Scan for the cell matching the given text and deliver its (x, y) coordinate at center. 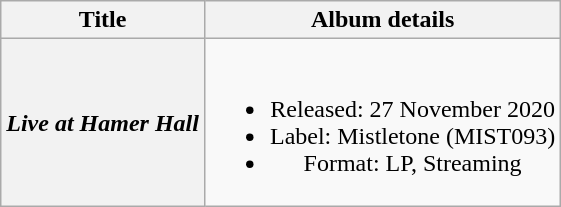
Album details (382, 20)
Title (103, 20)
Live at Hamer Hall (103, 122)
Released: 27 November 2020Label: Mistletone (MIST093)Format: LP, Streaming (382, 122)
